Pinpoint the cell where the given text exists, returning its [x, y] midpoint coordinate. 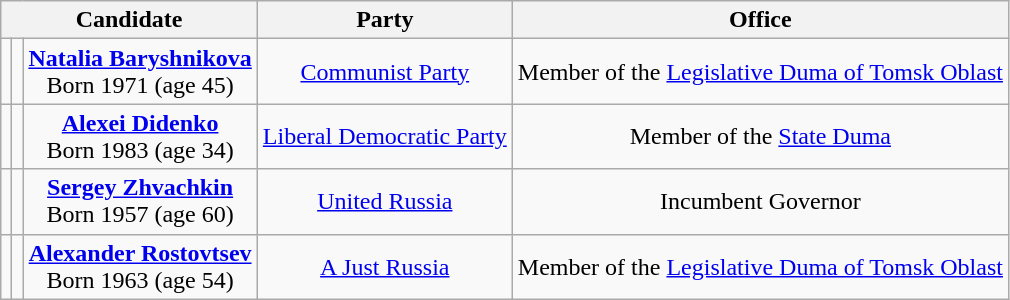
United Russia [384, 202]
Member of the State Duma [760, 136]
Alexander RostovtsevBorn 1963 (age 54) [140, 266]
Party [384, 20]
Candidate [130, 20]
Alexei DidenkoBorn 1983 (age 34) [140, 136]
Sergey ZhvachkinBorn 1957 (age 60) [140, 202]
A Just Russia [384, 266]
Incumbent Governor [760, 202]
Liberal Democratic Party [384, 136]
Communist Party [384, 72]
Natalia BaryshnikovaBorn 1971 (age 45) [140, 72]
Office [760, 20]
